Provide the [X, Y] coordinate of the cell's center where the given text is located.  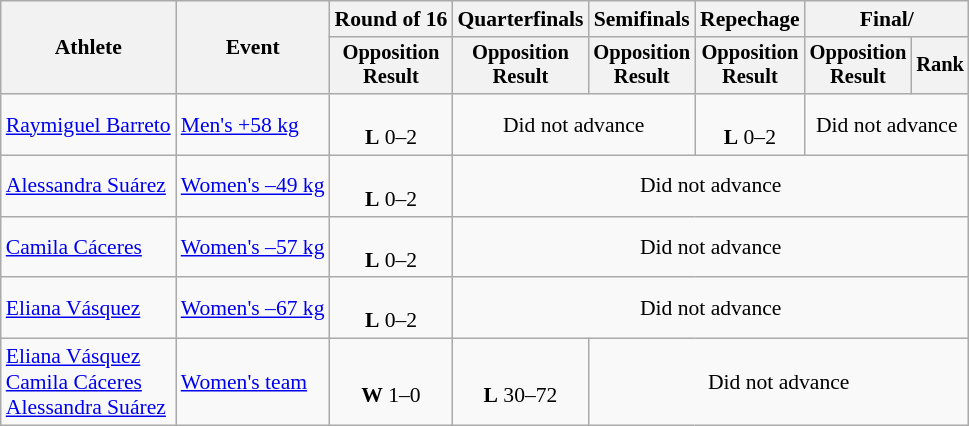
Quarterfinals [520, 19]
Rank [940, 66]
Raymiguel Barreto [88, 124]
Final/ [887, 19]
W 1–0 [392, 382]
Athlete [88, 48]
Women's team [253, 382]
Alessandra Suárez [88, 186]
Women's –67 kg [253, 308]
Men's +58 kg [253, 124]
Event [253, 48]
Round of 16 [392, 19]
Camila Cáceres [88, 248]
Women's –57 kg [253, 248]
Eliana VásquezCamila CáceresAlessandra Suárez [88, 382]
Repechage [750, 19]
Eliana Vásquez [88, 308]
Semifinals [642, 19]
Women's –49 kg [253, 186]
L 30–72 [520, 382]
